For the text-containing cell, return its midpoint in (x, y) coordinate format. 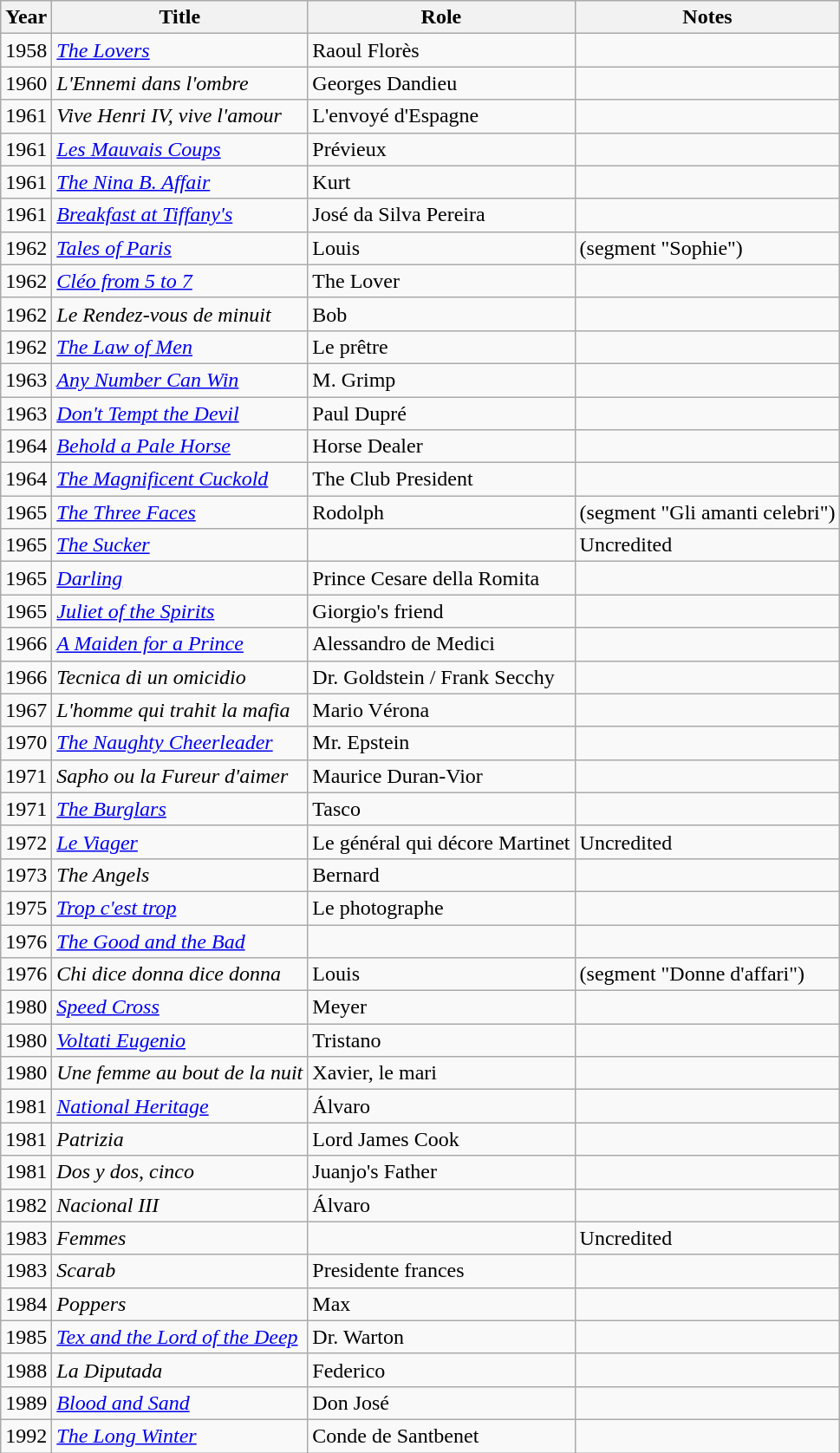
Tasco (441, 809)
Bernard (441, 875)
Le Viager (180, 842)
Role (441, 17)
1967 (26, 710)
1988 (26, 1370)
Conde de Santbenet (441, 1436)
Chi dice donna dice donna (180, 974)
Tristano (441, 1040)
1960 (26, 83)
(segment "Gli amanti celebri") (707, 512)
1989 (26, 1403)
Behold a Pale Horse (180, 446)
The Angels (180, 875)
Lord James Cook (441, 1139)
1985 (26, 1337)
Xavier, le mari (441, 1073)
Rodolph (441, 512)
Juanjo's Father (441, 1172)
1975 (26, 908)
M. Grimp (441, 380)
L'Ennemi dans l'ombre (180, 83)
L'envoyé d'Espagne (441, 116)
The Three Faces (180, 512)
The Long Winter (180, 1436)
Scarab (180, 1271)
Dr. Warton (441, 1337)
José da Silva Pereira (441, 215)
Tales of Paris (180, 248)
Notes (707, 17)
A Maiden for a Prince (180, 644)
Le photographe (441, 908)
(segment "Sophie") (707, 248)
Speed Cross (180, 1007)
1972 (26, 842)
Cléo from 5 to 7 (180, 281)
Don't Tempt the Devil (180, 414)
The Nina B. Affair (180, 182)
Raoul Florès (441, 50)
Horse Dealer (441, 446)
The Good and the Bad (180, 941)
(segment "Donne d'affari") (707, 974)
Les Mauvais Coups (180, 149)
The Magnificent Cuckold (180, 479)
Vive Henri IV, vive l'amour (180, 116)
1958 (26, 50)
Title (180, 17)
Any Number Can Win (180, 380)
Meyer (441, 1007)
Une femme au bout de la nuit (180, 1073)
Presidente frances (441, 1271)
Max (441, 1304)
Mario Vérona (441, 710)
The Club President (441, 479)
Dos y dos, cinco (180, 1172)
Prévieux (441, 149)
Giorgio's friend (441, 611)
Maurice Duran-Vior (441, 776)
Sapho ou la Fureur d'aimer (180, 776)
L'homme qui trahit la mafia (180, 710)
Prince Cesare della Romita (441, 578)
The Law of Men (180, 347)
Don José (441, 1403)
Georges Dandieu (441, 83)
Dr. Goldstein / Frank Secchy (441, 677)
Blood and Sand (180, 1403)
1992 (26, 1436)
Trop c'est trop (180, 908)
National Heritage (180, 1106)
Alessandro de Medici (441, 644)
Poppers (180, 1304)
Juliet of the Spirits (180, 611)
La Diputada (180, 1370)
Le prêtre (441, 347)
Voltati Eugenio (180, 1040)
1982 (26, 1205)
Nacional III (180, 1205)
Tecnica di un omicidio (180, 677)
1970 (26, 743)
Paul Dupré (441, 414)
The Lovers (180, 50)
The Lover (441, 281)
Bob (441, 314)
1973 (26, 875)
Tex and the Lord of the Deep (180, 1337)
Patrizia (180, 1139)
Year (26, 17)
Le général qui décore Martinet (441, 842)
Darling (180, 578)
Breakfast at Tiffany's (180, 215)
Kurt (441, 182)
Mr. Epstein (441, 743)
The Naughty Cheerleader (180, 743)
Le Rendez-vous de minuit (180, 314)
Federico (441, 1370)
Femmes (180, 1238)
The Sucker (180, 545)
1984 (26, 1304)
The Burglars (180, 809)
